Capture the cell that displays the provided text and extract its [x, y] central coordinate. 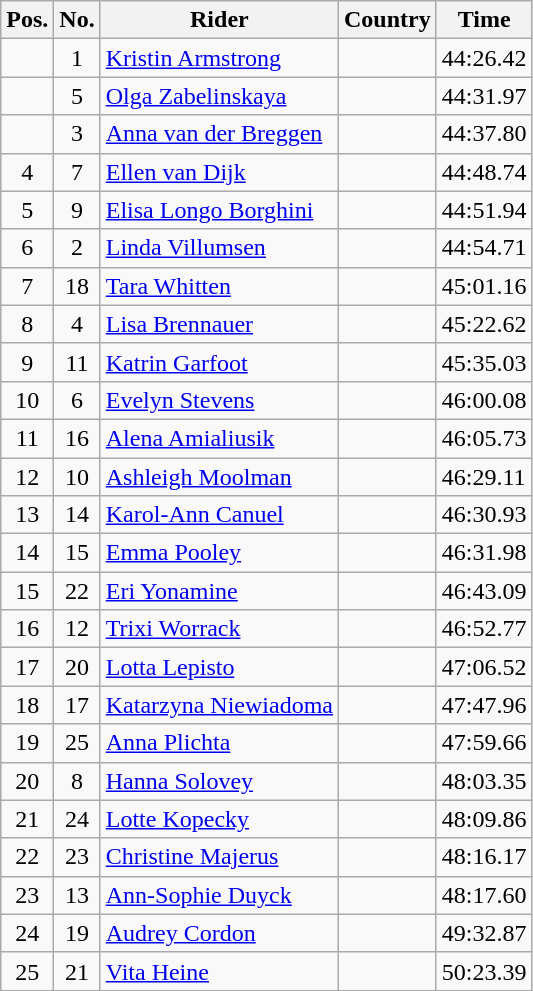
Audrey Cordon [219, 933]
49:32.87 [484, 933]
Linda Villumsen [219, 248]
46:30.93 [484, 515]
Christine Majerus [219, 857]
48:03.35 [484, 781]
48:09.86 [484, 819]
Alena Amialiusik [219, 438]
47:47.96 [484, 705]
Ellen van Dijk [219, 172]
46:43.09 [484, 591]
Katrin Garfoot [219, 362]
46:29.11 [484, 477]
44:51.94 [484, 210]
Pos. [28, 20]
3 [77, 134]
50:23.39 [484, 971]
2 [77, 248]
46:52.77 [484, 629]
Vita Heine [219, 971]
Emma Pooley [219, 553]
Rider [219, 20]
44:54.71 [484, 248]
Anna Plichta [219, 743]
44:26.42 [484, 58]
Lotta Lepisto [219, 667]
No. [77, 20]
45:01.16 [484, 286]
Anna van der Breggen [219, 134]
48:16.17 [484, 857]
44:48.74 [484, 172]
Tara Whitten [219, 286]
Lisa Brennauer [219, 324]
Karol-Ann Canuel [219, 515]
Evelyn Stevens [219, 400]
46:31.98 [484, 553]
47:59.66 [484, 743]
Ashleigh Moolman [219, 477]
Elisa Longo Borghini [219, 210]
45:22.62 [484, 324]
Olga Zabelinskaya [219, 96]
44:37.80 [484, 134]
46:05.73 [484, 438]
Eri Yonamine [219, 591]
Kristin Armstrong [219, 58]
Time [484, 20]
45:35.03 [484, 362]
44:31.97 [484, 96]
Katarzyna Niewiadoma [219, 705]
Lotte Kopecky [219, 819]
48:17.60 [484, 895]
1 [77, 58]
Trixi Worrack [219, 629]
Country [388, 20]
46:00.08 [484, 400]
Hanna Solovey [219, 781]
47:06.52 [484, 667]
Ann-Sophie Duyck [219, 895]
